Extract the (X, Y) coordinate from the center of the cell holding the provided text.  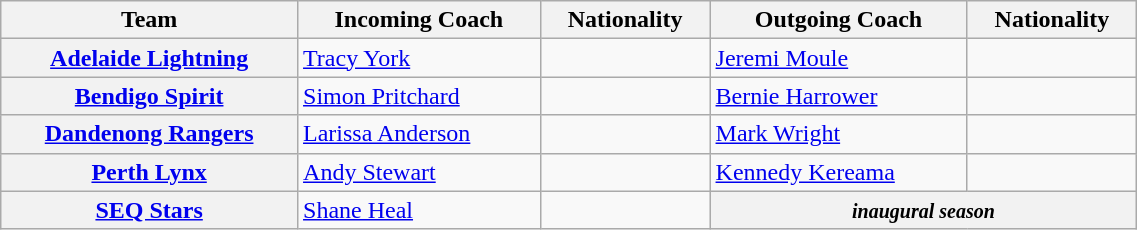
Shane Heal (420, 210)
Andy Stewart (420, 172)
Outgoing Coach (838, 20)
Adelaide Lightning (150, 58)
Larissa Anderson (420, 134)
Incoming Coach (420, 20)
Tracy York (420, 58)
Mark Wright (838, 134)
Kennedy Kereama (838, 172)
Team (150, 20)
Perth Lynx (150, 172)
Simon Pritchard (420, 96)
Bendigo Spirit (150, 96)
Dandenong Rangers (150, 134)
inaugural season (924, 210)
Jeremi Moule (838, 58)
Bernie Harrower (838, 96)
SEQ Stars (150, 210)
